Capture the cell that displays the provided text and extract its (X, Y) central coordinate. 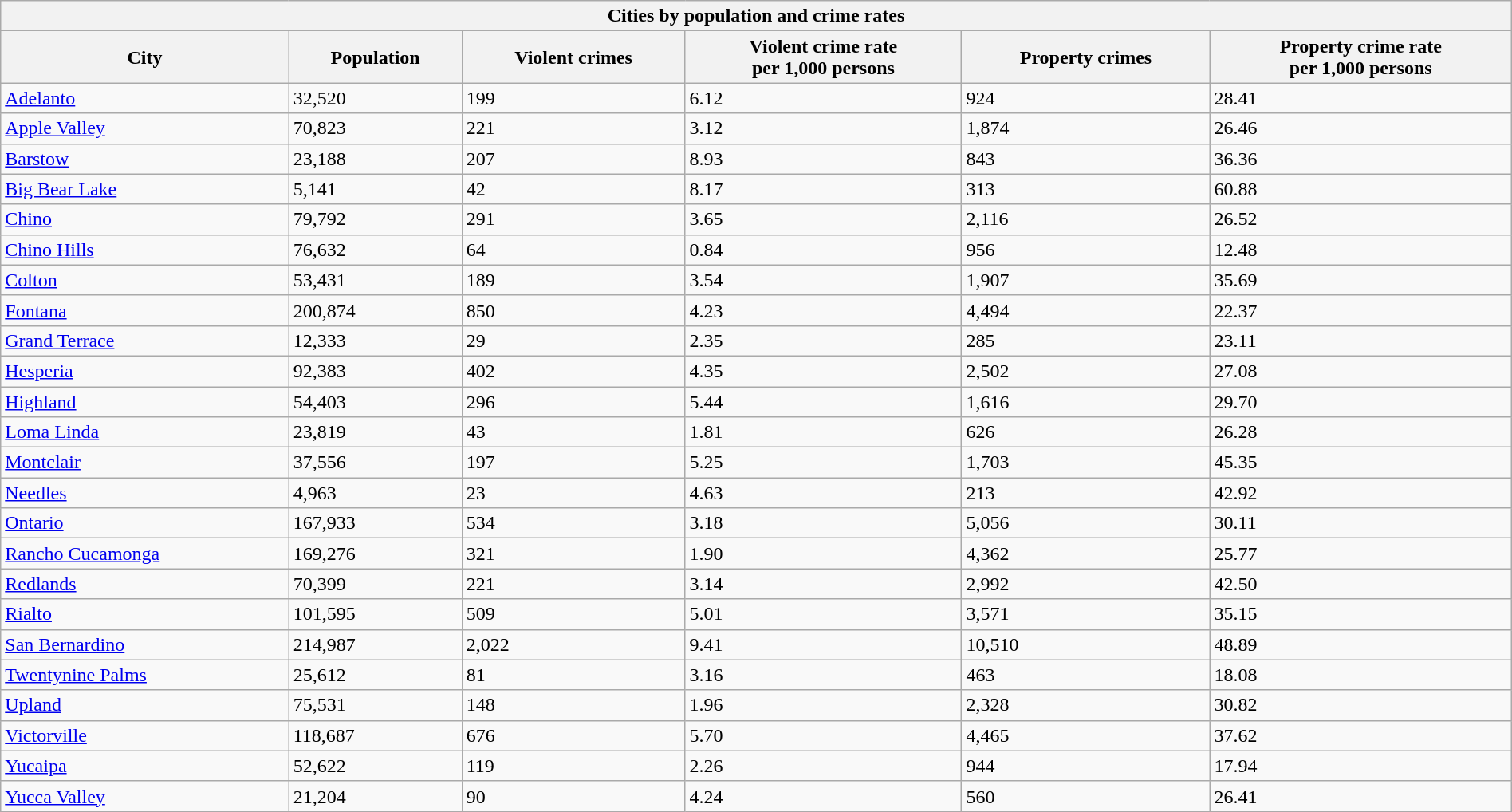
5,141 (375, 189)
53,431 (375, 280)
45.35 (1360, 463)
42 (573, 189)
463 (1086, 675)
626 (1086, 432)
42.92 (1360, 493)
850 (573, 310)
Rialto (145, 614)
Yucca Valley (145, 796)
Victorville (145, 735)
75,531 (375, 705)
291 (573, 219)
92,383 (375, 371)
2.26 (823, 766)
27.08 (1360, 371)
1,616 (1086, 401)
3.18 (823, 523)
2,116 (1086, 219)
169,276 (375, 554)
199 (573, 98)
21,204 (375, 796)
3,571 (1086, 614)
213 (1086, 493)
509 (573, 614)
Chino (145, 219)
18.08 (1360, 675)
843 (1086, 159)
200,874 (375, 310)
4.63 (823, 493)
12,333 (375, 341)
Barstow (145, 159)
Highland (145, 401)
4,963 (375, 493)
9.41 (823, 644)
5.70 (823, 735)
8.93 (823, 159)
2,328 (1086, 705)
Loma Linda (145, 432)
Adelanto (145, 98)
San Bernardino (145, 644)
37,556 (375, 463)
3.14 (823, 584)
Grand Terrace (145, 341)
Montclair (145, 463)
Big Bear Lake (145, 189)
285 (1086, 341)
148 (573, 705)
42.50 (1360, 584)
Fontana (145, 310)
1,874 (1086, 128)
5.25 (823, 463)
81 (573, 675)
12.48 (1360, 250)
197 (573, 463)
4.35 (823, 371)
101,595 (375, 614)
City (145, 57)
207 (573, 159)
313 (1086, 189)
60.88 (1360, 189)
Yucaipa (145, 766)
23.11 (1360, 341)
2,022 (573, 644)
76,632 (375, 250)
26.52 (1360, 219)
23,188 (375, 159)
8.17 (823, 189)
25,612 (375, 675)
5,056 (1086, 523)
32,520 (375, 98)
Twentynine Palms (145, 675)
36.36 (1360, 159)
35.69 (1360, 280)
43 (573, 432)
321 (573, 554)
3.65 (823, 219)
Upland (145, 705)
Chino Hills (145, 250)
2.35 (823, 341)
4.23 (823, 310)
30.82 (1360, 705)
22.37 (1360, 310)
Property crimes (1086, 57)
Colton (145, 280)
52,622 (375, 766)
3.12 (823, 128)
Violent crime rateper 1,000 persons (823, 57)
119 (573, 766)
Property crime rateper 1,000 persons (1360, 57)
35.15 (1360, 614)
3.16 (823, 675)
3.54 (823, 280)
534 (573, 523)
23,819 (375, 432)
189 (573, 280)
Cities by population and crime rates (756, 16)
676 (573, 735)
Violent crimes (573, 57)
64 (573, 250)
17.94 (1360, 766)
Rancho Cucamonga (145, 554)
214,987 (375, 644)
402 (573, 371)
5.01 (823, 614)
1,703 (1086, 463)
26.46 (1360, 128)
90 (573, 796)
26.41 (1360, 796)
296 (573, 401)
4,465 (1086, 735)
Apple Valley (145, 128)
956 (1086, 250)
2,992 (1086, 584)
Ontario (145, 523)
Needles (145, 493)
1,907 (1086, 280)
2,502 (1086, 371)
5.44 (823, 401)
29.70 (1360, 401)
167,933 (375, 523)
70,399 (375, 584)
1.81 (823, 432)
4.24 (823, 796)
560 (1086, 796)
10,510 (1086, 644)
Redlands (145, 584)
79,792 (375, 219)
37.62 (1360, 735)
1.90 (823, 554)
Hesperia (145, 371)
1.96 (823, 705)
30.11 (1360, 523)
118,687 (375, 735)
0.84 (823, 250)
924 (1086, 98)
29 (573, 341)
944 (1086, 766)
Population (375, 57)
25.77 (1360, 554)
28.41 (1360, 98)
4,362 (1086, 554)
4,494 (1086, 310)
26.28 (1360, 432)
6.12 (823, 98)
23 (573, 493)
54,403 (375, 401)
70,823 (375, 128)
48.89 (1360, 644)
